Find where the given text appears and provide that cell's center as [x, y] coordinate. 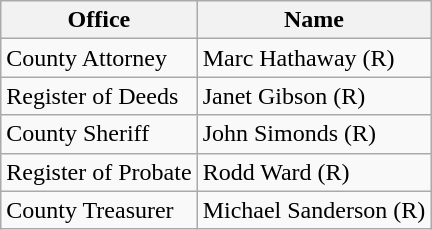
Marc Hathaway (R) [314, 58]
Register of Deeds [99, 96]
County Sheriff [99, 134]
Michael Sanderson (R) [314, 210]
Office [99, 20]
Janet Gibson (R) [314, 96]
County Treasurer [99, 210]
Rodd Ward (R) [314, 172]
Register of Probate [99, 172]
John Simonds (R) [314, 134]
County Attorney [99, 58]
Name [314, 20]
